Determine the (X, Y) coordinate at the center of the cell enclosing the given text.  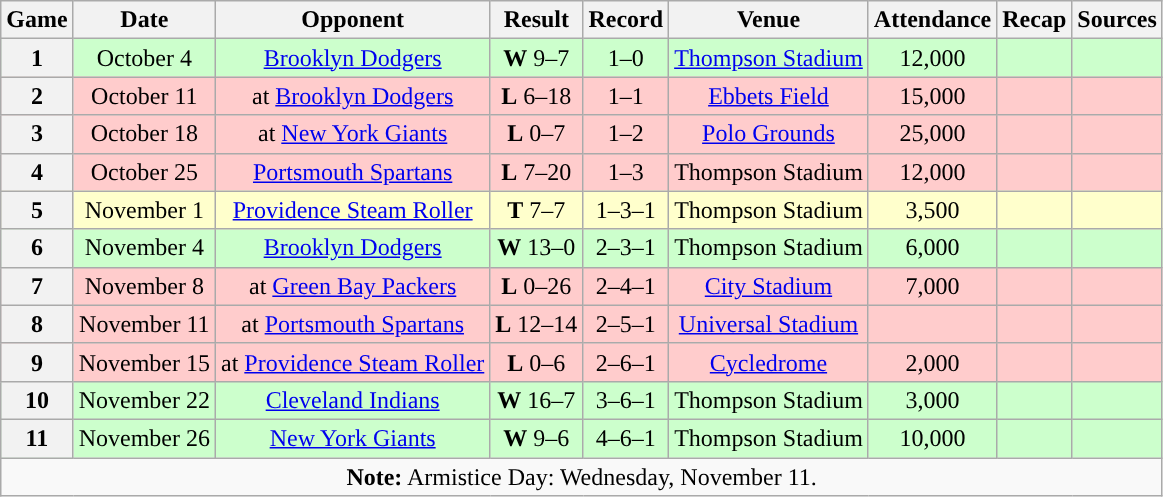
Cycledrome (769, 362)
T 7–7 (536, 210)
L 0–6 (536, 362)
Venue (769, 20)
8 (37, 324)
2,000 (932, 362)
November 15 (144, 362)
Providence Steam Roller (352, 210)
Game (37, 20)
W 9–6 (536, 438)
October 11 (144, 96)
3,500 (932, 210)
10 (37, 400)
2 (37, 96)
7 (37, 286)
Sources (1118, 20)
Note: Armistice Day: Wednesday, November 11. (582, 477)
3 (37, 134)
25,000 (932, 134)
November 26 (144, 438)
November 8 (144, 286)
2–3–1 (626, 248)
3–6–1 (626, 400)
10,000 (932, 438)
Portsmouth Spartans (352, 172)
2–6–1 (626, 362)
1–0 (626, 58)
11 (37, 438)
Opponent (352, 20)
Date (144, 20)
October 4 (144, 58)
15,000 (932, 96)
Attendance (932, 20)
1–3 (626, 172)
at New York Giants (352, 134)
2–4–1 (626, 286)
6 (37, 248)
9 (37, 362)
at Portsmouth Spartans (352, 324)
November 4 (144, 248)
2–5–1 (626, 324)
1–1 (626, 96)
November 11 (144, 324)
at Brooklyn Dodgers (352, 96)
New York Giants (352, 438)
W 13–0 (536, 248)
at Providence Steam Roller (352, 362)
3,000 (932, 400)
Result (536, 20)
October 25 (144, 172)
W 9–7 (536, 58)
at Green Bay Packers (352, 286)
City Stadium (769, 286)
October 18 (144, 134)
L 0–7 (536, 134)
Polo Grounds (769, 134)
7,000 (932, 286)
L 0–26 (536, 286)
Cleveland Indians (352, 400)
Recap (1034, 20)
6,000 (932, 248)
1–2 (626, 134)
1 (37, 58)
Universal Stadium (769, 324)
L 6–18 (536, 96)
November 1 (144, 210)
L 7–20 (536, 172)
Record (626, 20)
1–3–1 (626, 210)
W 16–7 (536, 400)
5 (37, 210)
4 (37, 172)
November 22 (144, 400)
Ebbets Field (769, 96)
4–6–1 (626, 438)
L 12–14 (536, 324)
